Return [X, Y] of the center of cell containing provided text 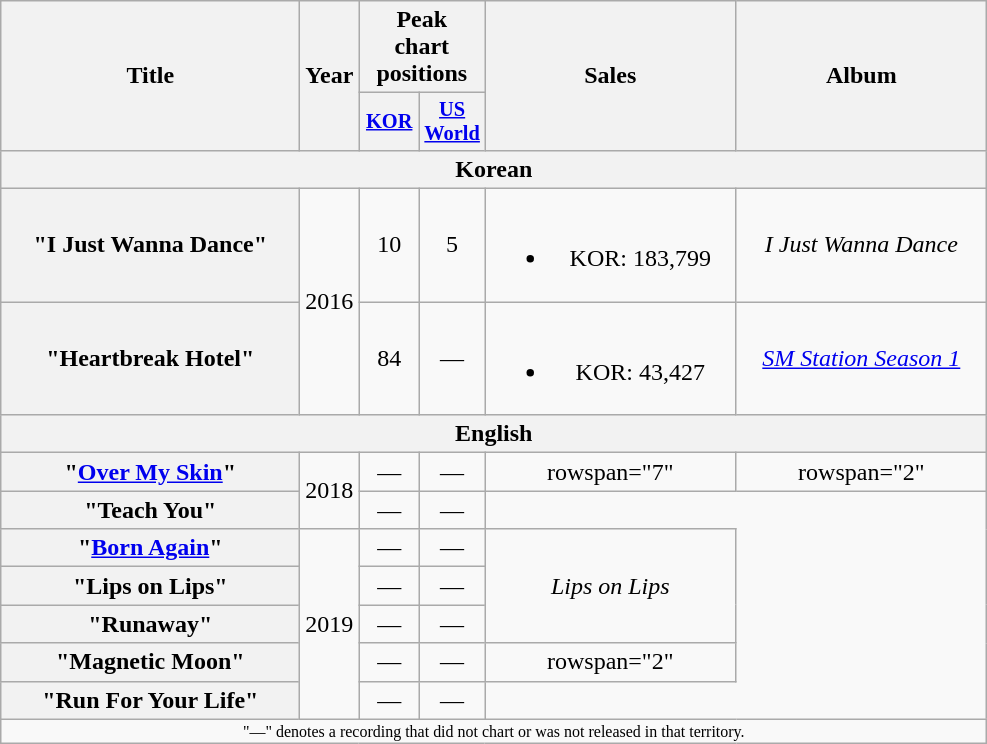
rowspan="7" [610, 472]
"Magnetic Moon" [150, 662]
English [494, 434]
Sales [610, 76]
"I Just Wanna Dance" [150, 246]
2016 [330, 302]
KOR: 183,799 [610, 246]
5 [452, 246]
Peakchartpositions [422, 47]
2019 [330, 624]
10 [390, 246]
"Heartbreak Hotel" [150, 358]
I Just Wanna Dance [862, 246]
Album [862, 76]
"Lips on Lips" [150, 586]
Title [150, 76]
"Run For Your Life" [150, 700]
"Teach You" [150, 510]
"Runaway" [150, 624]
KOR [390, 122]
"—" denotes a recording that did not chart or was not released in that territory. [494, 731]
84 [390, 358]
Lips on Lips [610, 586]
KOR: 43,427 [610, 358]
SM Station Season 1 [862, 358]
2018 [330, 491]
US World [452, 122]
Korean [494, 169]
Year [330, 76]
"Over My Skin" [150, 472]
"Born Again" [150, 548]
